Provide the [x, y] coordinate of the cell's center where the given text is located.  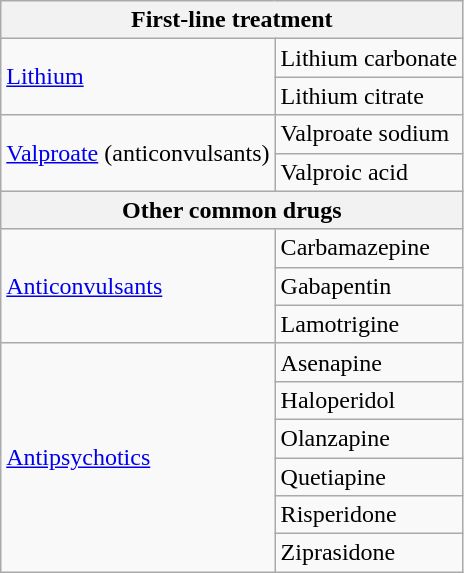
First-line treatment [232, 20]
Valproate (anticonvulsants) [138, 153]
Gabapentin [369, 286]
Haloperidol [369, 400]
Risperidone [369, 515]
Antipsychotics [138, 457]
Quetiapine [369, 477]
Valproic acid [369, 172]
Asenapine [369, 362]
Lamotrigine [369, 324]
Carbamazepine [369, 248]
Valproate sodium [369, 134]
Ziprasidone [369, 553]
Lithium carbonate [369, 58]
Other common drugs [232, 210]
Anticonvulsants [138, 286]
Lithium [138, 77]
Olanzapine [369, 438]
Lithium citrate [369, 96]
